Identify which cell holds the provided text, then report its [X, Y] central coordinate. 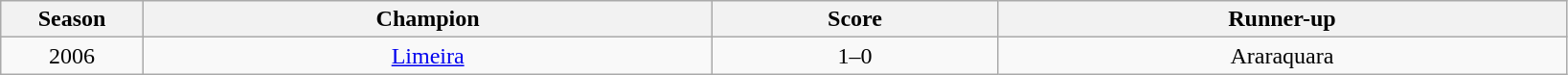
Season [73, 19]
Score [854, 19]
Araraquara [1282, 56]
Runner-up [1282, 19]
2006 [73, 56]
Champion [427, 19]
1–0 [854, 56]
Limeira [427, 56]
